Detect which cell encompasses the target text, then output its [X, Y] center coordinate. 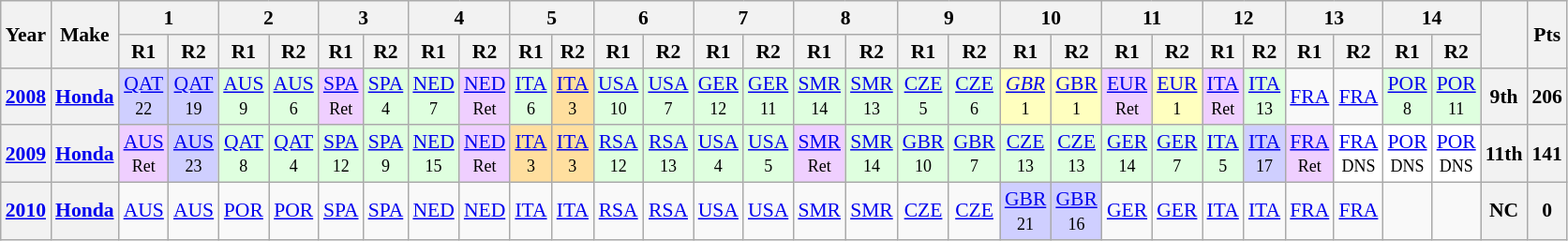
FRARet [1309, 154]
AUS9 [244, 96]
SMR13 [872, 96]
2010 [26, 212]
RSA13 [667, 154]
141 [1546, 154]
QAT4 [294, 154]
EUR1 [1177, 96]
Pts [1546, 34]
13 [1334, 18]
14 [1431, 18]
3 [364, 18]
Year [26, 34]
SPARet [341, 96]
9th [1504, 96]
SPA4 [386, 96]
ITA6 [530, 96]
SPA9 [386, 154]
POR11 [1456, 96]
GER14 [1127, 154]
SMRRet [819, 154]
CZE5 [924, 96]
ITA5 [1222, 154]
QAT19 [193, 96]
2 [268, 18]
NED7 [433, 96]
EURRet [1127, 96]
1 [169, 18]
RSA12 [619, 154]
GER12 [718, 96]
USA5 [769, 154]
AUSRet [144, 154]
5 [551, 18]
11 [1153, 18]
GBR21 [1025, 212]
SPA12 [341, 154]
11th [1504, 154]
NC [1504, 212]
206 [1546, 96]
GBR10 [924, 154]
ITARet [1222, 96]
ITA17 [1264, 154]
2008 [26, 96]
6 [643, 18]
POR8 [1407, 96]
USA4 [718, 154]
7 [744, 18]
QAT8 [244, 154]
GER7 [1177, 154]
USA7 [667, 96]
QAT22 [144, 96]
9 [948, 18]
USA10 [619, 96]
12 [1243, 18]
GER11 [769, 96]
4 [459, 18]
2009 [26, 154]
NED15 [433, 154]
AUS23 [193, 154]
FRADNS [1358, 154]
GBR16 [1076, 212]
CZE6 [975, 96]
AUS6 [294, 96]
ITA13 [1264, 96]
0 [1546, 212]
8 [845, 18]
10 [1052, 18]
Make [84, 34]
GBR7 [975, 154]
